Capture the cell that displays the provided text and extract its (x, y) central coordinate. 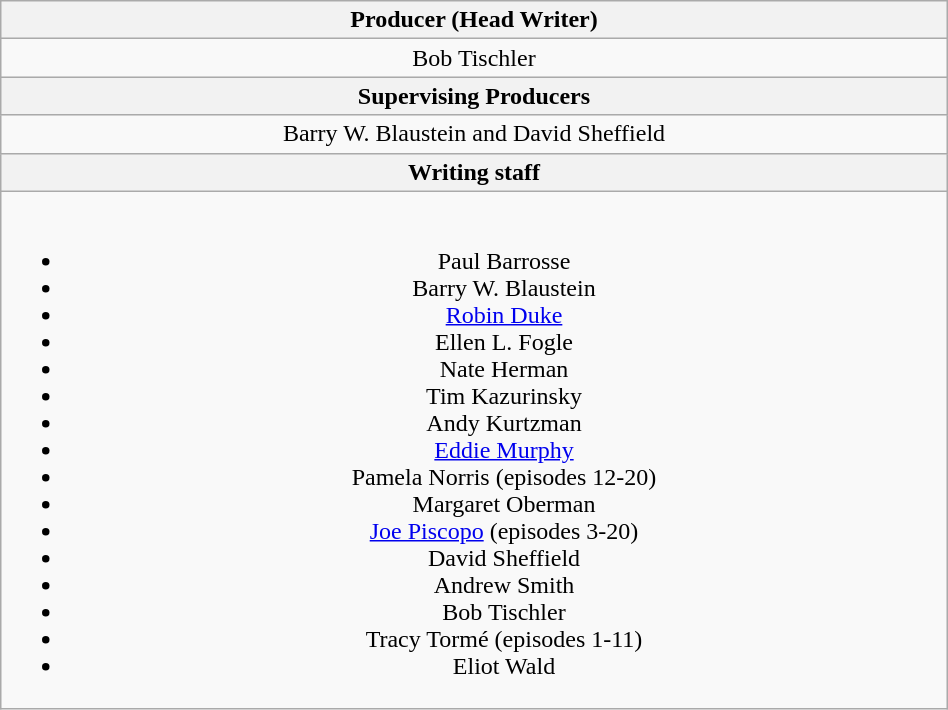
Supervising Producers (474, 96)
Producer (Head Writer) (474, 20)
Barry W. Blaustein and David Sheffield (474, 134)
Writing staff (474, 172)
Bob Tischler (474, 58)
